Detect which cell encompasses the target text, then output its [x, y] center coordinate. 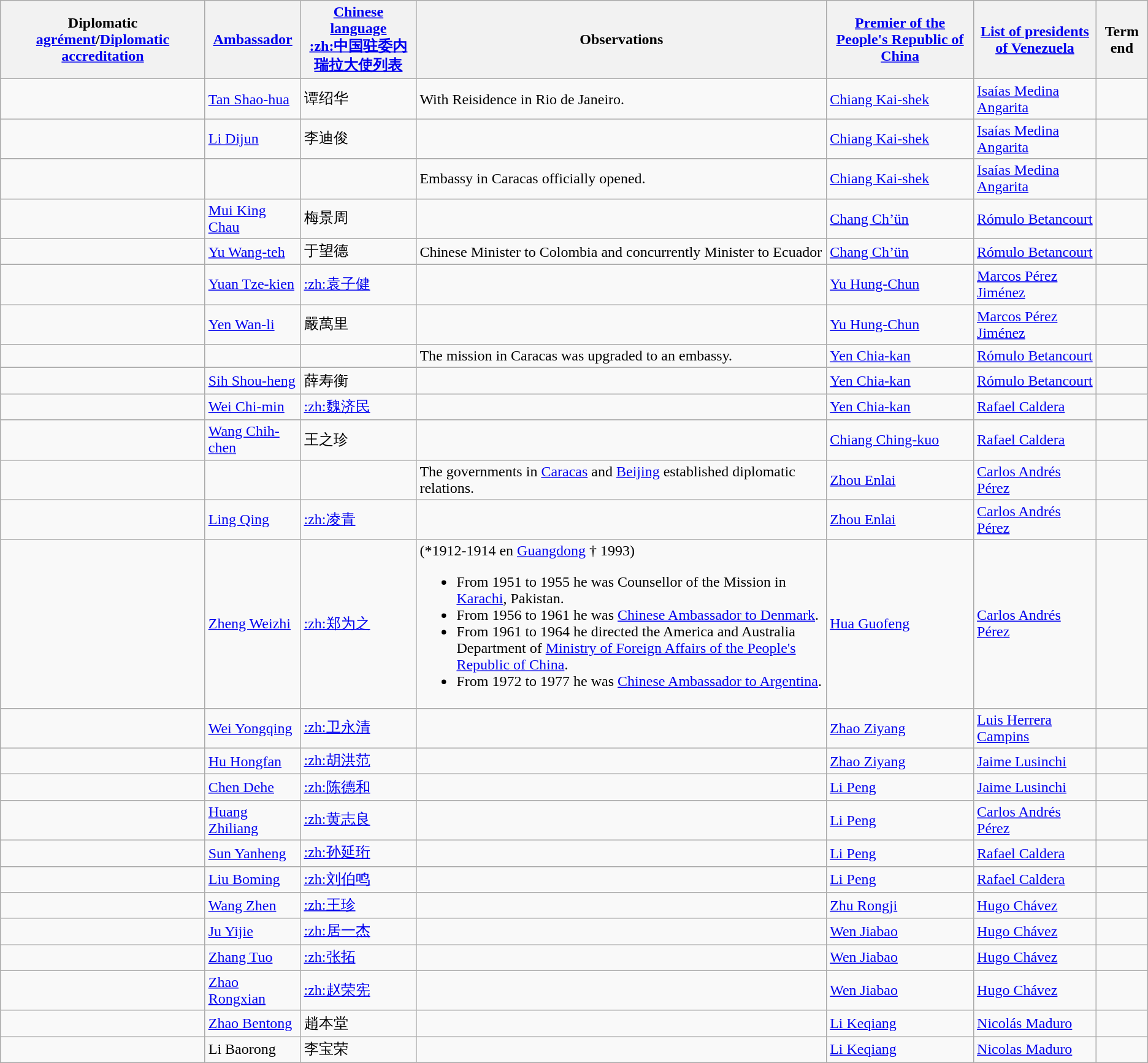
Zheng Weizhi [253, 624]
:zh:赵荣宪 [358, 991]
Luis Herrera Campins [1035, 728]
Wei Chi-min [253, 407]
Embassy in Caracas officially opened. [622, 179]
Huang Zhiliang [253, 820]
:zh:居一杰 [358, 932]
Wang Chih- chen [253, 440]
Li Dijun [253, 139]
Yuan Tze-kien [253, 284]
Diplomatic agrément/Diplomatic accreditation [103, 40]
李宝荣 [358, 1050]
:zh:黄志良 [358, 820]
Ling Qing [253, 520]
:zh:孙延珩 [358, 853]
Ju Yijie [253, 932]
Mui King Chau [253, 218]
Hu Hongfan [253, 761]
:zh:魏济民 [358, 407]
Chen Dehe [253, 787]
梅景周 [358, 218]
Term end [1122, 40]
:zh:卫永清 [358, 728]
:zh:陈德和 [358, 787]
Yen Wan-li [253, 325]
List of presidents of Venezuela [1035, 40]
:zh:郑为之 [358, 624]
王之珍 [358, 440]
嚴萬里 [358, 325]
Yu Wang-teh [253, 251]
:zh:袁子健 [358, 284]
于望德 [358, 251]
Wei Yongqing [253, 728]
Li Baorong [253, 1050]
薛寿衡 [358, 381]
谭绍华 [358, 99]
With Reisidence in Rio de Janeiro. [622, 99]
Observations [622, 40]
趙本堂 [358, 1024]
:zh:凌青 [358, 520]
Chiang Ching-kuo [900, 440]
Wang Zhen [253, 906]
Nicolas Maduro [1035, 1050]
Chinese Minister to Colombia and concurrently Minister to Ecuador [622, 251]
:zh:张拓 [358, 958]
:zh:王珍 [358, 906]
李迪俊 [358, 139]
Liu Boming [253, 879]
Zhao Bentong [253, 1024]
Tan Shao-hua [253, 99]
:zh:胡洪范 [358, 761]
:zh:刘伯鸣 [358, 879]
Premier of the People's Republic of China [900, 40]
Zhang Tuo [253, 958]
Chinese language:zh:中国驻委内瑞拉大使列表 [358, 40]
Nicolás Maduro [1035, 1024]
Sun Yanheng [253, 853]
Zhao Rongxian [253, 991]
The mission in Caracas was upgraded to an embassy. [622, 356]
Ambassador [253, 40]
The governments in Caracas and Beijing established diplomatic relations. [622, 479]
Hua Guofeng [900, 624]
Zhu Rongji [900, 906]
Sih Shou-heng [253, 381]
